Capture the cell that displays the provided text and extract its (X, Y) central coordinate. 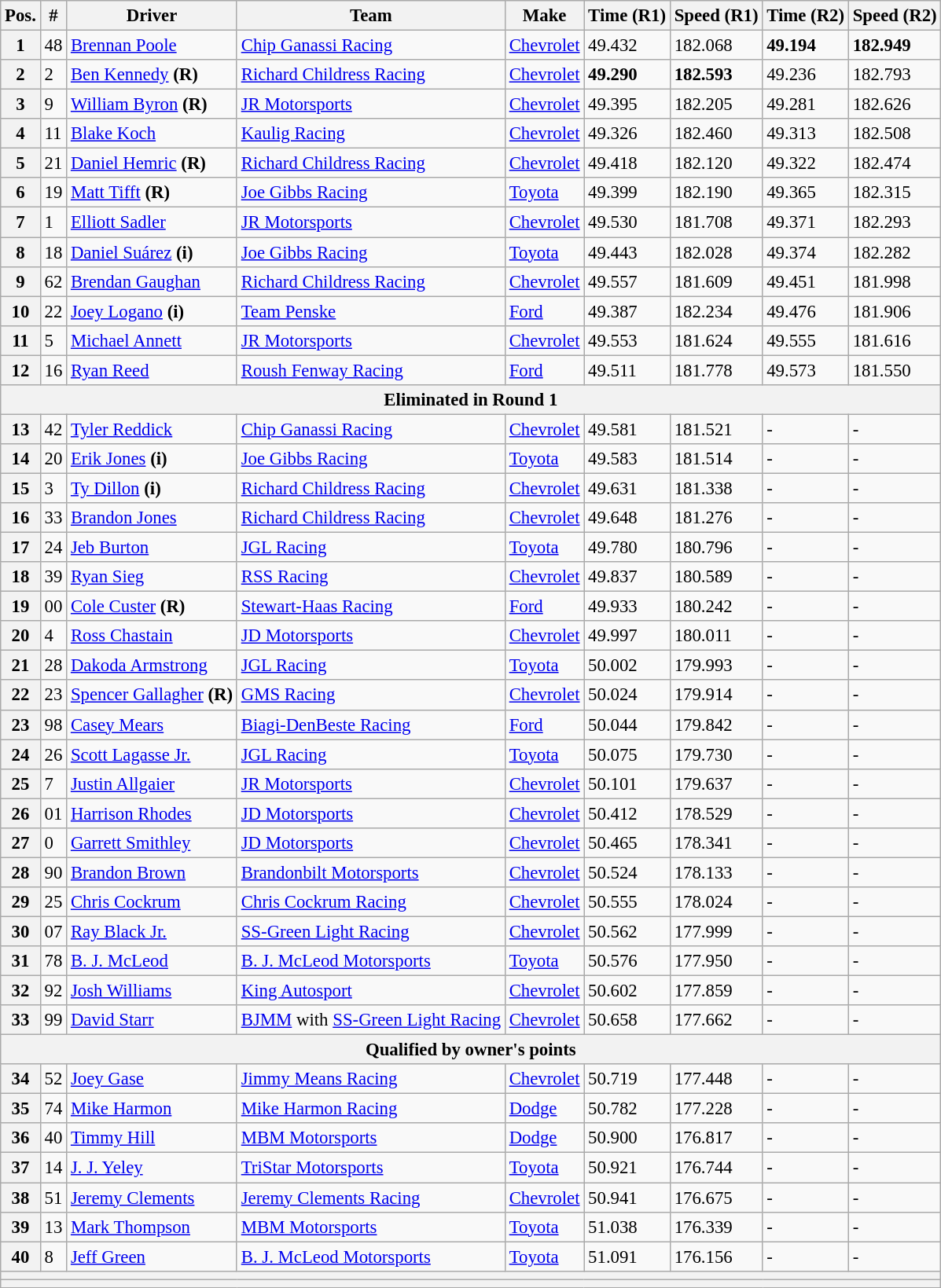
181.616 (895, 340)
07 (53, 931)
Speed (R2) (895, 16)
181.778 (716, 370)
180.589 (716, 577)
179.914 (716, 695)
181.609 (716, 281)
Pos. (20, 16)
50.782 (627, 1109)
Brandonbilt Motorsports (371, 872)
Brendan Gaughan (153, 281)
37 (20, 1168)
Driver (153, 16)
181.521 (716, 429)
179.842 (716, 725)
49.997 (627, 636)
176.744 (716, 1168)
# (53, 16)
49.837 (627, 577)
182.626 (895, 105)
176.156 (716, 1257)
50.576 (627, 961)
01 (53, 813)
Team Penske (371, 311)
Jimmy Means Racing (371, 1079)
49.648 (627, 518)
50.602 (627, 991)
182.793 (895, 75)
0 (53, 843)
00 (53, 607)
12 (20, 370)
50.101 (627, 783)
182.508 (895, 134)
King Autosport (371, 991)
Biagi-DenBeste Racing (371, 725)
Speed (R1) (716, 16)
49.581 (627, 429)
50.941 (627, 1198)
181.338 (716, 488)
Ray Black Jr. (153, 931)
49.451 (806, 281)
179.730 (716, 754)
180.796 (716, 548)
35 (20, 1109)
49.476 (806, 311)
Josh Williams (153, 991)
Casey Mears (153, 725)
Mike Harmon Racing (371, 1109)
Daniel Hemric (R) (153, 163)
34 (20, 1079)
Jeremy Clements (153, 1198)
182.293 (895, 222)
Roush Fenway Racing (371, 370)
182.120 (716, 163)
49.555 (806, 340)
Make (544, 16)
Ryan Reed (153, 370)
49.322 (806, 163)
32 (20, 991)
49.631 (627, 488)
Brandon Jones (153, 518)
49.399 (627, 193)
42 (53, 429)
74 (53, 1109)
50.465 (627, 843)
Qualified by owner's points (471, 1050)
50.719 (627, 1079)
Eliminated in Round 1 (471, 400)
180.011 (716, 636)
15 (20, 488)
Brandon Brown (153, 872)
Erik Jones (i) (153, 459)
176.675 (716, 1198)
David Starr (153, 1020)
177.859 (716, 991)
49.557 (627, 281)
27 (20, 843)
Brennan Poole (153, 46)
BJMM with SS-Green Light Racing (371, 1020)
180.242 (716, 607)
179.637 (716, 783)
177.999 (716, 931)
J. J. Yeley (153, 1168)
50.900 (627, 1139)
Time (R1) (627, 16)
Cole Custer (R) (153, 607)
6 (20, 193)
Spencer Gallagher (R) (153, 695)
181.906 (895, 311)
Kaulig Racing (371, 134)
182.028 (716, 252)
Tyler Reddick (153, 429)
182.190 (716, 193)
Timmy Hill (153, 1139)
Scott Lagasse Jr. (153, 754)
177.662 (716, 1020)
49.194 (806, 46)
52 (53, 1079)
182.315 (895, 193)
178.529 (716, 813)
Mike Harmon (153, 1109)
49.313 (806, 134)
181.624 (716, 340)
GMS Racing (371, 695)
49.933 (627, 607)
Ryan Sieg (153, 577)
49.573 (806, 370)
Joey Logano (i) (153, 311)
48 (53, 46)
49.236 (806, 75)
49.371 (806, 222)
Jeff Green (153, 1257)
181.514 (716, 459)
Joey Gase (153, 1079)
49.395 (627, 105)
50.524 (627, 872)
Stewart-Haas Racing (371, 607)
Jeb Burton (153, 548)
49.290 (627, 75)
B. J. McLeod (153, 961)
Blake Koch (153, 134)
49.553 (627, 340)
Chris Cockrum Racing (371, 902)
182.234 (716, 311)
50.921 (627, 1168)
Michael Annett (153, 340)
78 (53, 961)
49.530 (627, 222)
50.044 (627, 725)
49.583 (627, 459)
50.658 (627, 1020)
Elliott Sadler (153, 222)
182.282 (895, 252)
99 (53, 1020)
Jeremy Clements Racing (371, 1198)
49.511 (627, 370)
50.024 (627, 695)
181.708 (716, 222)
49.281 (806, 105)
49.326 (627, 134)
Mark Thompson (153, 1227)
182.474 (895, 163)
Chris Cockrum (153, 902)
TriStar Motorsports (371, 1168)
182.593 (716, 75)
49.387 (627, 311)
30 (20, 931)
49.443 (627, 252)
William Byron (R) (153, 105)
Dakoda Armstrong (153, 666)
Daniel Suárez (i) (153, 252)
31 (20, 961)
Ty Dillon (i) (153, 488)
178.024 (716, 902)
176.817 (716, 1139)
51.091 (627, 1257)
29 (20, 902)
176.339 (716, 1227)
177.448 (716, 1079)
182.949 (895, 46)
Ross Chastain (153, 636)
Harrison Rhodes (153, 813)
51.038 (627, 1227)
181.998 (895, 281)
177.950 (716, 961)
RSS Racing (371, 577)
Justin Allgaier (153, 783)
50.075 (627, 754)
182.068 (716, 46)
SS-Green Light Racing (371, 931)
179.993 (716, 666)
90 (53, 872)
Ben Kennedy (R) (153, 75)
Garrett Smithley (153, 843)
50.002 (627, 666)
181.550 (895, 370)
178.133 (716, 872)
10 (20, 311)
Team (371, 16)
182.205 (716, 105)
36 (20, 1139)
51 (53, 1198)
50.412 (627, 813)
178.341 (716, 843)
181.276 (716, 518)
Time (R2) (806, 16)
177.228 (716, 1109)
98 (53, 725)
Matt Tifft (R) (153, 193)
50.562 (627, 931)
49.374 (806, 252)
182.460 (716, 134)
50.555 (627, 902)
38 (20, 1198)
49.780 (627, 548)
49.432 (627, 46)
49.365 (806, 193)
17 (20, 548)
49.418 (627, 163)
62 (53, 281)
92 (53, 991)
